Locate the cell with the specified text and output its (X, Y) center coordinate. 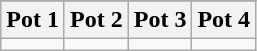
Pot 4 (224, 20)
Pot 2 (96, 20)
Pot 3 (160, 20)
Pot 1 (33, 20)
